Determine the (X, Y) coordinate at the center of the cell enclosing the given text.  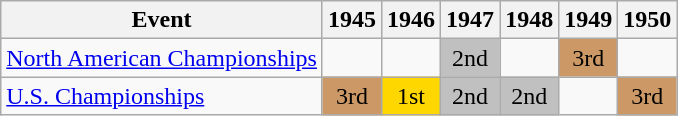
U.S. Championships (162, 96)
Event (162, 20)
1948 (530, 20)
1949 (588, 20)
North American Championships (162, 58)
1st (412, 96)
1946 (412, 20)
1950 (648, 20)
1945 (352, 20)
1947 (470, 20)
